Identify which cell holds the provided text, then report its [X, Y] central coordinate. 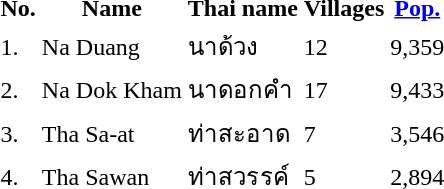
นาดอกคำ [242, 90]
Na Duang [112, 46]
นาด้วง [242, 46]
12 [344, 46]
ท่าสะอาด [242, 133]
Tha Sa-at [112, 133]
7 [344, 133]
Na Dok Kham [112, 90]
17 [344, 90]
